Pinpoint the cell where the given text exists, returning its (x, y) midpoint coordinate. 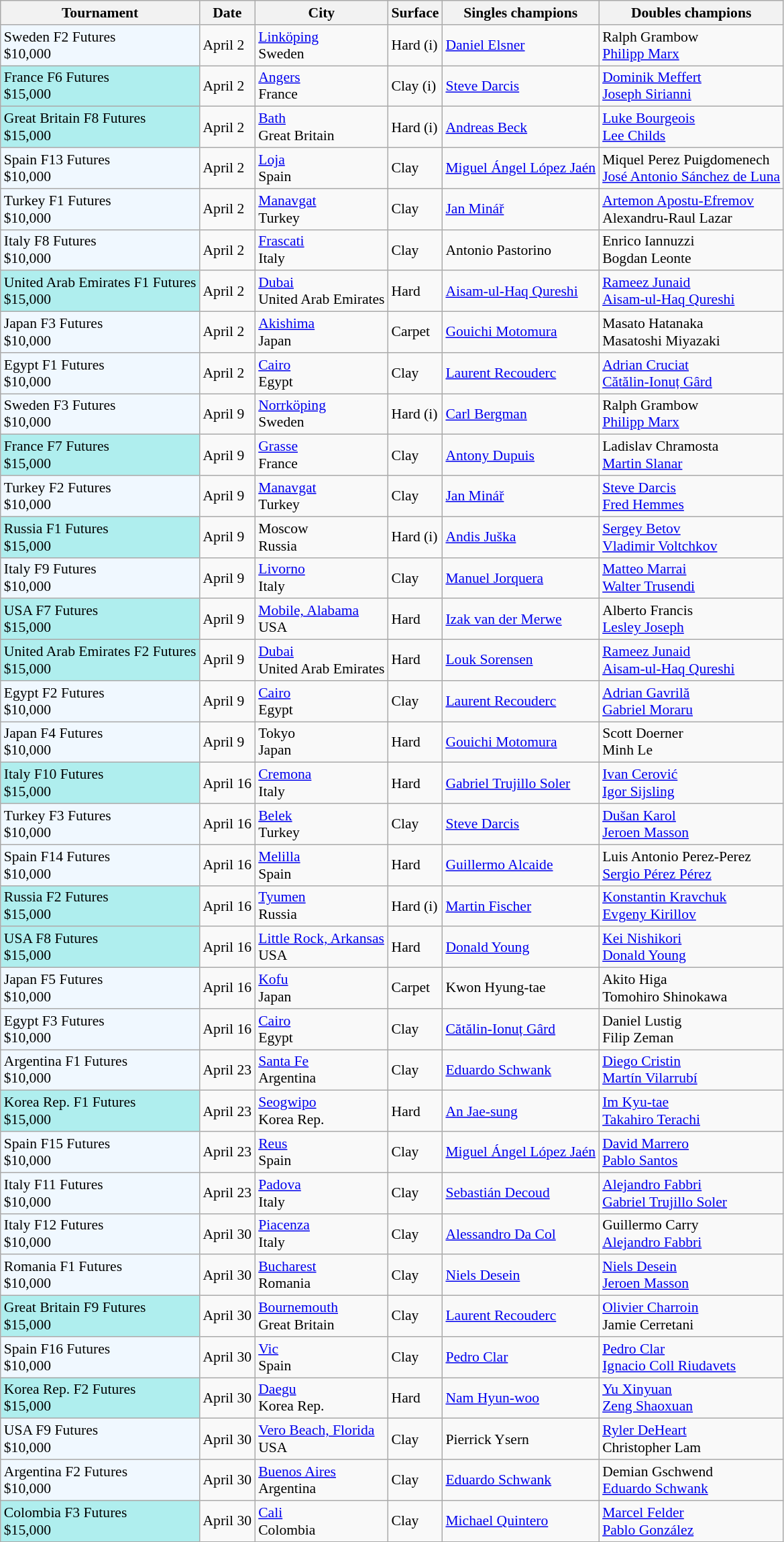
Little Rock, ArkansasUSA (321, 947)
AkishimaJapan (321, 333)
Martin Fischer (520, 905)
Demian Gschwend Eduardo Schwank (691, 1480)
LivornoItaly (321, 578)
MoscowRussia (321, 537)
Antonio Pastorino (520, 250)
Andis Juška (520, 537)
BelekTurkey (321, 824)
Egypt F1 Futures$10,000 (101, 373)
Japan F4 Futures$10,000 (101, 742)
Gabriel Trujillo Soler (520, 783)
Guillermo Carry Alejandro Fabbri (691, 1234)
Turkey F1 Futures$10,000 (101, 209)
Guillermo Alcaide (520, 865)
VicSpain (321, 1358)
AngersFrance (321, 86)
Argentina F1 Futures$10,000 (101, 1070)
Manuel Jorquera (520, 578)
FrascatiItaly (321, 250)
Louk Sorensen (520, 660)
Russia F2 Futures$15,000 (101, 905)
Great Britain F9 Futures$15,000 (101, 1316)
DaeguKorea Rep. (321, 1398)
Sebastián Decoud (520, 1193)
Dominik Meffert Joseph Sirianni (691, 86)
Konstantin Kravchuk Evgeny Kirillov (691, 905)
Adrian Cruciat Cătălin-Ionuț Gârd (691, 373)
LinköpingSweden (321, 46)
Italy F11 Futures$10,000 (101, 1193)
Niels Desein (520, 1276)
Italy F8 Futures$10,000 (101, 250)
USA F8 Futures$15,000 (101, 947)
Dušan Karol Jeroen Masson (691, 824)
Doubles champions (691, 13)
Aisam-ul-Haq Qureshi (520, 291)
Nam Hyun-woo (520, 1398)
Date (227, 13)
Cătălin-Ionuț Gârd (520, 1029)
Kwon Hyung-tae (520, 989)
CremonaItaly (321, 783)
Miquel Perez Puigdomenech José Antonio Sánchez de Luna (691, 168)
USA F7 Futures$15,000 (101, 620)
Luke Bourgeois Lee Childs (691, 127)
Ivan Cerović Igor Sijsling (691, 783)
Egypt F3 Futures$10,000 (101, 1029)
Russia F1 Futures$15,000 (101, 537)
Pierrick Ysern (520, 1439)
Japan F5 Futures$10,000 (101, 989)
BathGreat Britain (321, 127)
Niels Desein Jeroen Masson (691, 1276)
Donald Young (520, 947)
City (321, 13)
Im Kyu-tae Takahiro Terachi (691, 1111)
Olivier Charroin Jamie Cerretani (691, 1316)
LojaSpain (321, 168)
SeogwipoKorea Rep. (321, 1111)
Egypt F2 Futures$10,000 (101, 702)
BucharestRomania (321, 1276)
Daniel Lustig Filip Zeman (691, 1029)
Ladislav Chramosta Martin Slanar (691, 455)
Enrico Iannuzzi Bogdan Leonte (691, 250)
Turkey F2 Futures$10,000 (101, 496)
Luis Antonio Perez-Perez Sergio Pérez Pérez (691, 865)
Diego Cristin Martín Vilarrubí (691, 1070)
PiacenzaItaly (321, 1234)
Alberto Francis Lesley Joseph (691, 620)
Spain F15 Futures$10,000 (101, 1152)
Korea Rep. F1 Futures$15,000 (101, 1111)
Akito Higa Tomohiro Shinokawa (691, 989)
Spain F13 Futures$10,000 (101, 168)
Buenos AiresArgentina (321, 1480)
Argentina F2 Futures$10,000 (101, 1480)
Clay (i) (416, 86)
Vero Beach, FloridaUSA (321, 1439)
Sweden F2 Futures$10,000 (101, 46)
David Marrero Pablo Santos (691, 1152)
GrasseFrance (321, 455)
Pedro Clar Ignacio Coll Riudavets (691, 1358)
Italy F9 Futures$10,000 (101, 578)
PadovaItaly (321, 1193)
Surface (416, 13)
Daniel Elsner (520, 46)
ReusSpain (321, 1152)
Spain F14 Futures$10,000 (101, 865)
Antony Dupuis (520, 455)
United Arab Emirates F2 Futures$15,000 (101, 660)
United Arab Emirates F1 Futures$15,000 (101, 291)
Pedro Clar (520, 1358)
Sergey Betov Vladimir Voltchkov (691, 537)
Korea Rep. F2 Futures$15,000 (101, 1398)
Izak van der Merwe (520, 620)
CaliColombia (321, 1521)
Turkey F3 Futures$10,000 (101, 824)
France F6 Futures$15,000 (101, 86)
Artemon Apostu-Efremov Alexandru-Raul Lazar (691, 209)
Spain F16 Futures$10,000 (101, 1358)
TyumenRussia (321, 905)
USA F9 Futures$10,000 (101, 1439)
NorrköpingSweden (321, 415)
An Jae-sung (520, 1111)
Scott Doerner Minh Le (691, 742)
Mobile, AlabamaUSA (321, 620)
TokyoJapan (321, 742)
Alejandro Fabbri Gabriel Trujillo Soler (691, 1193)
Japan F3 Futures$10,000 (101, 333)
Michael Quintero (520, 1521)
Andreas Beck (520, 127)
Alessandro Da Col (520, 1234)
MelillaSpain (321, 865)
Singles champions (520, 13)
Kei Nishikori Donald Young (691, 947)
Marcel Felder Pablo González (691, 1521)
Steve Darcis Fred Hemmes (691, 496)
Masato Hatanaka Masatoshi Miyazaki (691, 333)
Italy F10 Futures$15,000 (101, 783)
Sweden F3 Futures$10,000 (101, 415)
Great Britain F8 Futures$15,000 (101, 127)
Ryler DeHeart Christopher Lam (691, 1439)
Matteo Marrai Walter Trusendi (691, 578)
Carl Bergman (520, 415)
Romania F1 Futures$10,000 (101, 1276)
Yu Xinyuan Zeng Shaoxuan (691, 1398)
BournemouthGreat Britain (321, 1316)
France F7 Futures$15,000 (101, 455)
Colombia F3 Futures$15,000 (101, 1521)
KofuJapan (321, 989)
Santa FeArgentina (321, 1070)
Adrian Gavrilă Gabriel Moraru (691, 702)
Italy F12 Futures$10,000 (101, 1234)
Tournament (101, 13)
